From the cell containing the given text, extract its center point as [X, Y] coordinate. 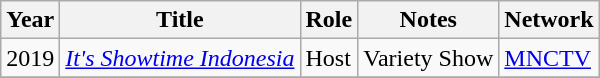
Title [180, 20]
Variety Show [428, 58]
Network [549, 20]
It's Showtime Indonesia [180, 58]
Host [329, 58]
Role [329, 20]
Notes [428, 20]
2019 [30, 58]
MNCTV [549, 58]
Year [30, 20]
